Extract the [x, y] coordinate from the center of the cell holding the provided text.  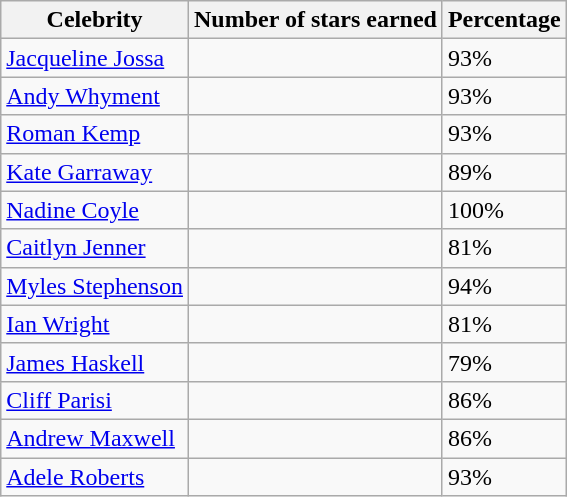
Adele Roberts [95, 477]
Roman Kemp [95, 134]
100% [504, 210]
James Haskell [95, 362]
94% [504, 286]
89% [504, 172]
Myles Stephenson [95, 286]
Ian Wright [95, 324]
Celebrity [95, 20]
Number of stars earned [315, 20]
Andy Whyment [95, 96]
Nadine Coyle [95, 210]
79% [504, 362]
Jacqueline Jossa [95, 58]
Percentage [504, 20]
Caitlyn Jenner [95, 248]
Andrew Maxwell [95, 438]
Cliff Parisi [95, 400]
Kate Garraway [95, 172]
